Search for the cell housing the specified text and yield its [X, Y] center coordinate. 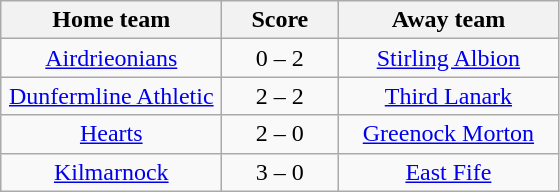
2 – 0 [280, 134]
Kilmarnock [112, 172]
East Fife [448, 172]
Home team [112, 20]
Dunfermline Athletic [112, 96]
Airdrieonians [112, 58]
Hearts [112, 134]
Score [280, 20]
3 – 0 [280, 172]
Third Lanark [448, 96]
Stirling Albion [448, 58]
2 – 2 [280, 96]
0 – 2 [280, 58]
Greenock Morton [448, 134]
Away team [448, 20]
